Detect which cell encompasses the target text, then output its (x, y) center coordinate. 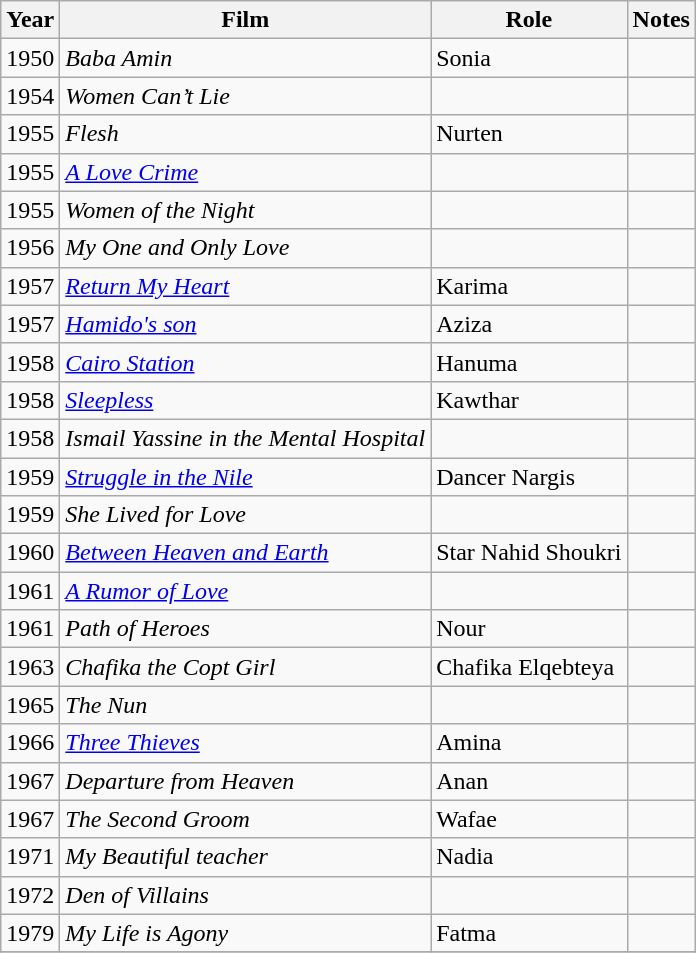
The Nun (246, 705)
1954 (30, 96)
1979 (30, 933)
Chafika Elqebteya (529, 667)
1966 (30, 743)
1950 (30, 58)
1972 (30, 895)
Women of the Night (246, 210)
Flesh (246, 134)
My Beautiful teacher (246, 857)
Between Heaven and Earth (246, 553)
Chafika the Copt Girl (246, 667)
Wafae (529, 819)
Den of Villains (246, 895)
The Second Groom (246, 819)
A Rumor of Love (246, 591)
My One and Only Love (246, 248)
Departure from Heaven (246, 781)
Fatma (529, 933)
Three Thieves (246, 743)
She Lived for Love (246, 515)
Nurten (529, 134)
Sonia (529, 58)
Notes (661, 20)
Film (246, 20)
Dancer Nargis (529, 477)
Sleepless (246, 400)
My Life is Agony (246, 933)
Struggle in the Nile (246, 477)
Anan (529, 781)
Nadia (529, 857)
Hanuma (529, 362)
1963 (30, 667)
A Love Crime (246, 172)
Hamido's son (246, 324)
1960 (30, 553)
Path of Heroes (246, 629)
Amina (529, 743)
Women Can’t Lie (246, 96)
Aziza (529, 324)
Year (30, 20)
1971 (30, 857)
Karima (529, 286)
Return My Heart (246, 286)
Ismail Yassine in the Mental Hospital (246, 438)
1956 (30, 248)
Cairo Station (246, 362)
Star Nahid Shoukri (529, 553)
Baba Amin (246, 58)
Kawthar (529, 400)
Nour (529, 629)
Role (529, 20)
1965 (30, 705)
